Return the [X, Y] coordinate for the center point of the cell that contains the specified text.  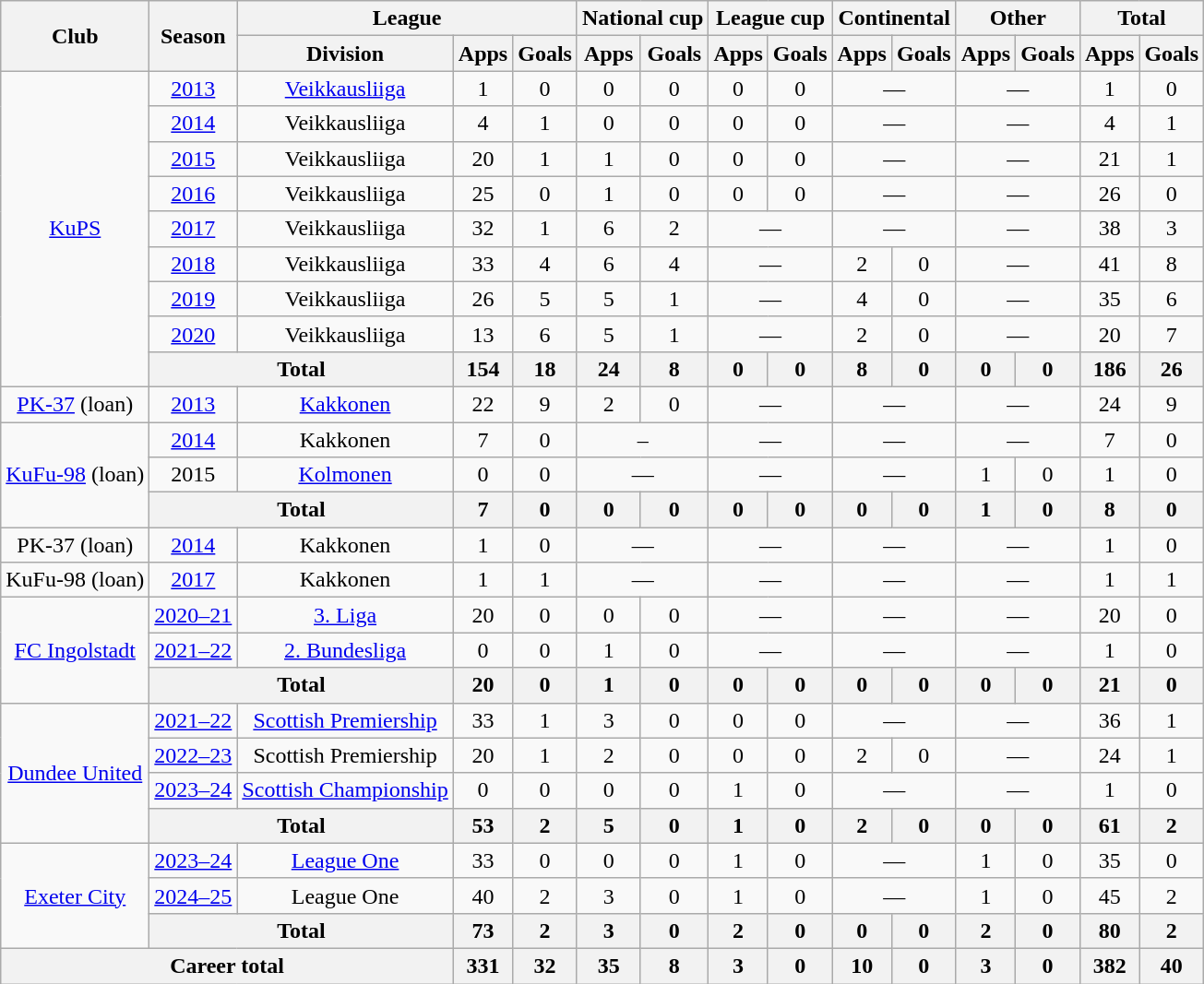
22 [483, 404]
186 [1109, 369]
18 [545, 369]
38 [1109, 229]
2020–21 [194, 615]
League cup [770, 18]
3. Liga [345, 615]
2022–23 [194, 755]
41 [1109, 264]
154 [483, 369]
382 [1109, 966]
53 [483, 825]
Exeter City [76, 895]
League [408, 18]
13 [483, 334]
Other [1018, 18]
45 [1109, 895]
331 [483, 966]
2024–25 [194, 895]
36 [1109, 720]
80 [1109, 931]
FC Ingolstadt [76, 650]
– [642, 440]
Continental [894, 18]
Season [194, 36]
2018 [194, 264]
Career total [227, 966]
Kolmonen [345, 475]
2019 [194, 299]
2020 [194, 334]
2016 [194, 194]
61 [1109, 825]
Division [345, 53]
Club [76, 36]
Scottish Championship [345, 790]
25 [483, 194]
Dundee United [76, 773]
KuPS [76, 229]
10 [862, 966]
2. Bundesliga [345, 650]
73 [483, 931]
National cup [642, 18]
